Capture the cell that displays the provided text and extract its [X, Y] central coordinate. 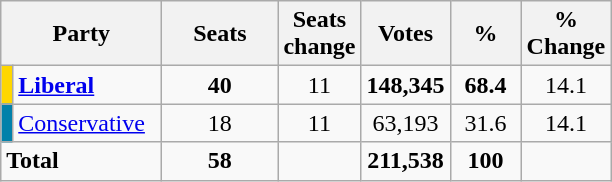
Seats [220, 34]
63,193 [406, 123]
68.4 [486, 85]
Votes [406, 34]
Conservative [88, 123]
Party [82, 34]
100 [486, 161]
% Change [566, 34]
18 [220, 123]
Total [82, 161]
211,538 [406, 161]
% [486, 34]
Liberal [88, 85]
40 [220, 85]
31.6 [486, 123]
148,345 [406, 85]
58 [220, 161]
Seats change [320, 34]
